For the text-containing cell, return its midpoint in (X, Y) coordinate format. 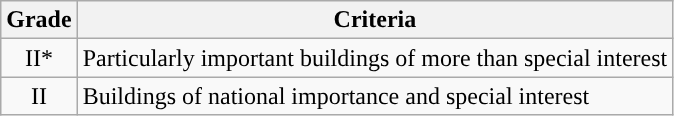
Particularly important buildings of more than special interest (375, 58)
Buildings of national importance and special interest (375, 96)
II (39, 96)
Grade (39, 20)
Criteria (375, 20)
II* (39, 58)
